Pinpoint the cell where the given text exists, returning its (X, Y) midpoint coordinate. 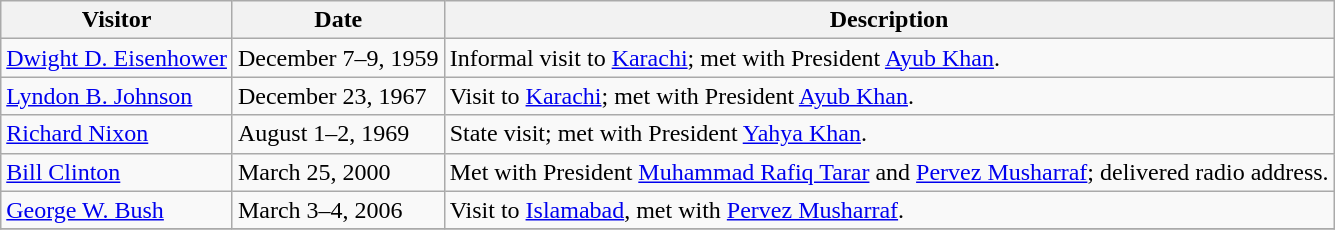
Met with President Muhammad Rafiq Tarar and Pervez Musharraf; delivered radio address. (889, 172)
Informal visit to Karachi; met with President Ayub Khan. (889, 58)
March 25, 2000 (338, 172)
Dwight D. Eisenhower (117, 58)
Visit to Islamabad, met with Pervez Musharraf. (889, 210)
August 1–2, 1969 (338, 134)
December 7–9, 1959 (338, 58)
Date (338, 20)
Visitor (117, 20)
March 3–4, 2006 (338, 210)
Richard Nixon (117, 134)
Description (889, 20)
Visit to Karachi; met with President Ayub Khan. (889, 96)
State visit; met with President Yahya Khan. (889, 134)
Lyndon B. Johnson (117, 96)
George W. Bush (117, 210)
Bill Clinton (117, 172)
December 23, 1967 (338, 96)
